Locate the cell with the specified text and output its (X, Y) center coordinate. 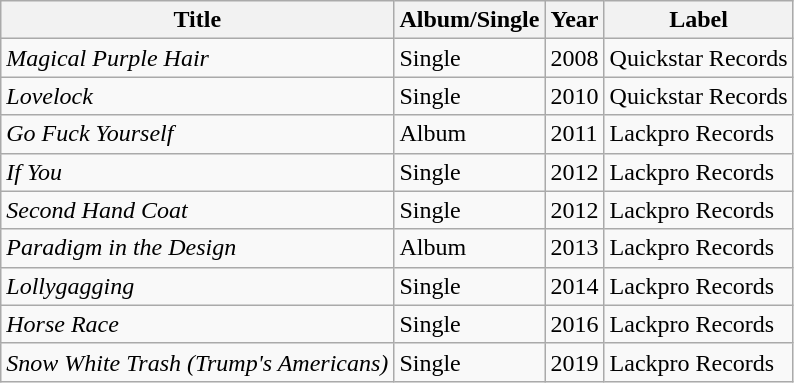
2013 (574, 248)
2016 (574, 324)
Lollygagging (198, 286)
2011 (574, 134)
Paradigm in the Design (198, 248)
Album/Single (470, 20)
2010 (574, 96)
2008 (574, 58)
Snow White Trash (Trump's Americans) (198, 362)
Year (574, 20)
2014 (574, 286)
If You (198, 172)
Horse Race (198, 324)
Second Hand Coat (198, 210)
Go Fuck Yourself (198, 134)
Label (698, 20)
2019 (574, 362)
Magical Purple Hair (198, 58)
Title (198, 20)
Lovelock (198, 96)
